Extract the [x, y] coordinate from the center of the cell holding the provided text.  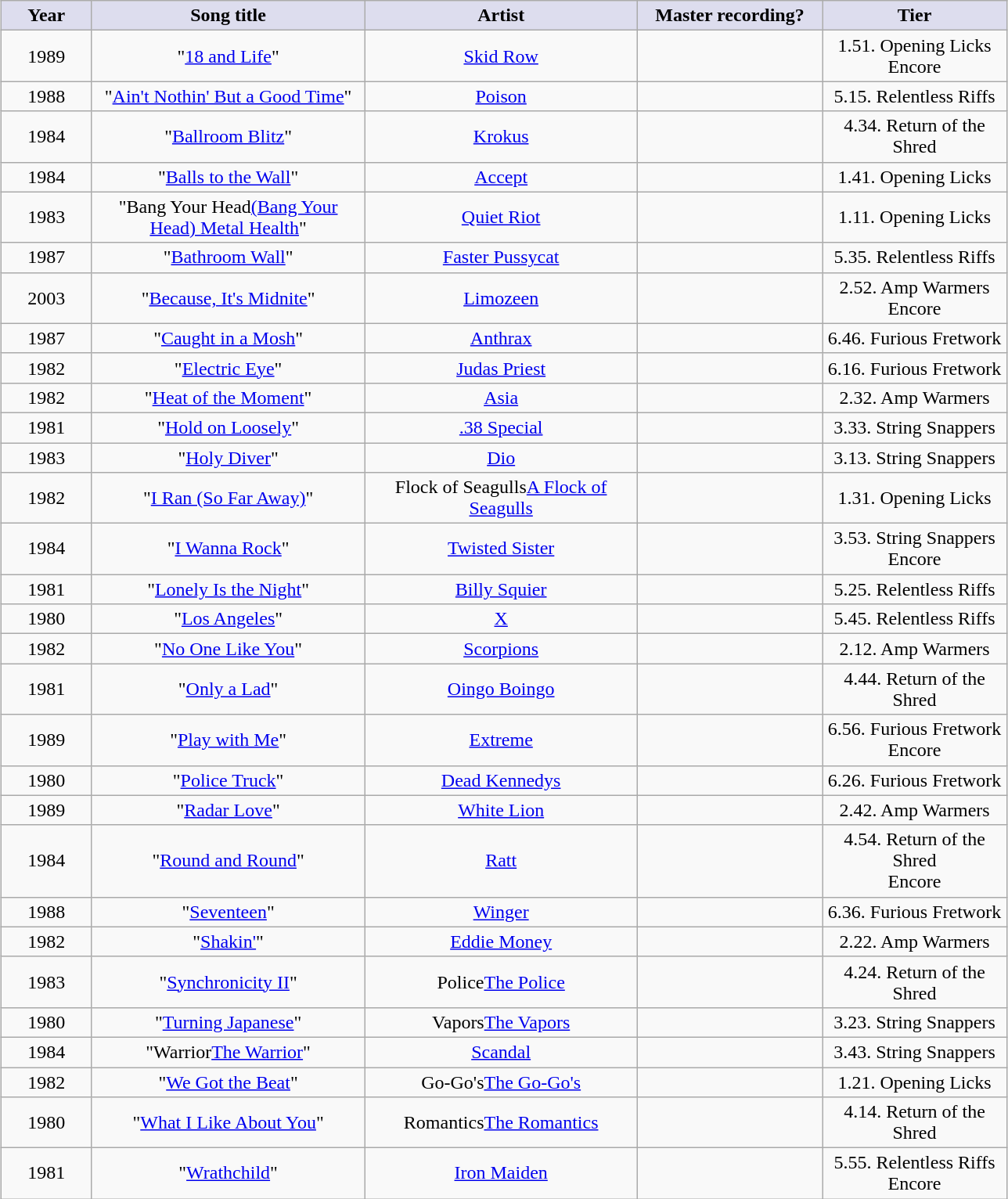
"Radar Love" [229, 810]
"Balls to the Wall" [229, 177]
"WarriorThe Warrior" [229, 1052]
Go-Go'sThe Go-Go's [501, 1082]
6.26. Furious Fretwork [914, 780]
5.25. Relentless Riffs [914, 589]
3.53. String SnappersEncore [914, 549]
3.13. String Snappers [914, 458]
"Bang Your Head(Bang Your Head) Metal Health" [229, 218]
"Electric Eye" [229, 368]
3.33. String Snappers [914, 427]
"Bathroom Wall" [229, 257]
Song title [229, 16]
Poison [501, 96]
White Lion [501, 810]
Master recording? [729, 16]
Scandal [501, 1052]
3.23. String Snappers [914, 1022]
1.51. Opening LicksEncore [914, 56]
2.12. Amp Warmers [914, 649]
"Play with Me" [229, 740]
Dio [501, 458]
Flock of SeagullsA Flock of Seagulls [501, 498]
Ratt [501, 861]
X [501, 619]
4.24. Return of the Shred [914, 981]
4.34. Return of the Shred [914, 136]
5.35. Relentless Riffs [914, 257]
"No One Like You" [229, 649]
"Turning Japanese" [229, 1022]
2003 [46, 297]
"Because, It's Midnite" [229, 297]
"Heat of the Moment" [229, 398]
2.42. Amp Warmers [914, 810]
Eddie Money [501, 942]
"What I Like About You" [229, 1122]
"Lonely Is the Night" [229, 589]
"Round and Round" [229, 861]
Krokus [501, 136]
Artist [501, 16]
Dead Kennedys [501, 780]
Billy Squier [501, 589]
Iron Maiden [501, 1174]
1.31. Opening Licks [914, 498]
"I Ran (So Far Away)" [229, 498]
Winger [501, 912]
"Los Angeles" [229, 619]
4.54. Return of the ShredEncore [914, 861]
"I Wanna Rock" [229, 549]
Scorpions [501, 649]
VaporsThe Vapors [501, 1022]
Tier [914, 16]
1.41. Opening Licks [914, 177]
6.56. Furious FretworkEncore [914, 740]
"Police Truck" [229, 780]
5.55. Relentless RiffsEncore [914, 1174]
Skid Row [501, 56]
"Holy Diver" [229, 458]
Twisted Sister [501, 549]
Faster Pussycat [501, 257]
6.46. Furious Fretwork [914, 338]
"18 and Life" [229, 56]
.38 Special [501, 427]
Limozeen [501, 297]
"Synchronicity II" [229, 981]
5.15. Relentless Riffs [914, 96]
Judas Priest [501, 368]
PoliceThe Police [501, 981]
"Hold on Loosely" [229, 427]
Quiet Riot [501, 218]
RomanticsThe Romantics [501, 1122]
1.11. Opening Licks [914, 218]
"Seventeen" [229, 912]
"Caught in a Mosh" [229, 338]
1.21. Opening Licks [914, 1082]
Accept [501, 177]
6.16. Furious Fretwork [914, 368]
"Ain't Nothin' But a Good Time" [229, 96]
4.14. Return of the Shred [914, 1122]
"Shakin'" [229, 942]
Asia [501, 398]
Year [46, 16]
3.43. String Snappers [914, 1052]
2.32. Amp Warmers [914, 398]
"Wrathchild" [229, 1174]
"We Got the Beat" [229, 1082]
Extreme [501, 740]
2.22. Amp Warmers [914, 942]
4.44. Return of the Shred [914, 689]
"Ballroom Blitz" [229, 136]
2.52. Amp WarmersEncore [914, 297]
"Only a Lad" [229, 689]
5.45. Relentless Riffs [914, 619]
6.36. Furious Fretwork [914, 912]
Oingo Boingo [501, 689]
Anthrax [501, 338]
